Capture the cell that displays the provided text and extract its (X, Y) central coordinate. 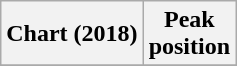
Chart (2018) (72, 34)
Peakposition (189, 34)
